Find where the given text appears and provide that cell's center as [X, Y] coordinate. 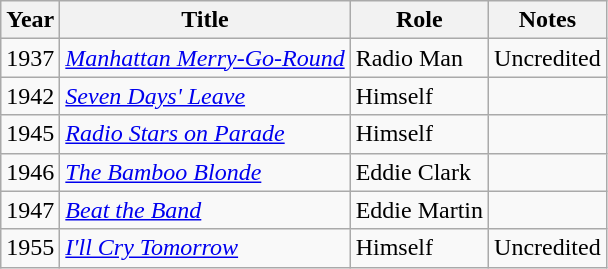
The Bamboo Blonde [205, 172]
Beat the Band [205, 210]
1942 [30, 96]
Radio Man [419, 58]
Role [419, 20]
Seven Days' Leave [205, 96]
Radio Stars on Parade [205, 134]
Eddie Martin [419, 210]
I'll Cry Tomorrow [205, 248]
1937 [30, 58]
1955 [30, 248]
1947 [30, 210]
Year [30, 20]
1945 [30, 134]
1946 [30, 172]
Eddie Clark [419, 172]
Notes [548, 20]
Title [205, 20]
Manhattan Merry-Go-Round [205, 58]
